For the text-containing cell, return its midpoint in (x, y) coordinate format. 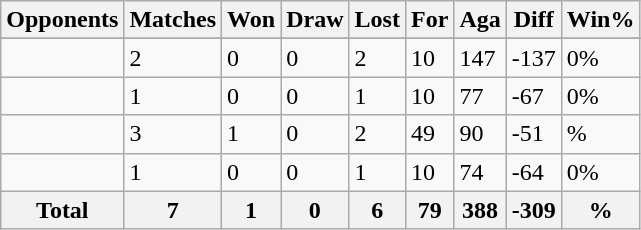
388 (480, 210)
Matches (173, 20)
Aga (480, 20)
77 (480, 96)
49 (429, 134)
-67 (534, 96)
Won (252, 20)
-64 (534, 172)
90 (480, 134)
Diff (534, 20)
7 (173, 210)
79 (429, 210)
Opponents (62, 20)
Lost (377, 20)
-309 (534, 210)
74 (480, 172)
Draw (315, 20)
For (429, 20)
-51 (534, 134)
-137 (534, 58)
Total (62, 210)
6 (377, 210)
3 (173, 134)
147 (480, 58)
Win% (600, 20)
